From the cell containing the given text, extract its center point as [x, y] coordinate. 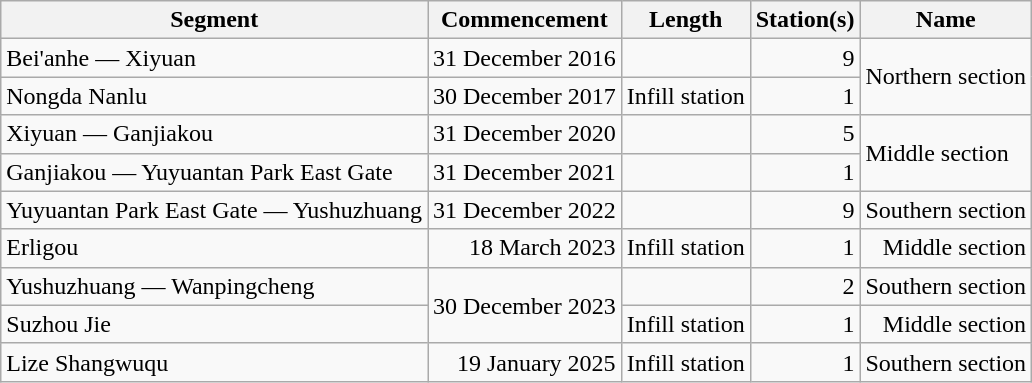
18 March 2023 [525, 248]
Northern section [946, 77]
30 December 2023 [525, 305]
Lize Shangwuqu [214, 362]
Nongda Nanlu [214, 96]
Segment [214, 20]
5 [805, 134]
31 December 2016 [525, 58]
30 December 2017 [525, 96]
Yuyuantan Park East Gate — Yushuzhuang [214, 210]
Ganjiakou — Yuyuantan Park East Gate [214, 172]
2 [805, 286]
Bei'anhe — Xiyuan [214, 58]
Yushuzhuang — Wanpingcheng [214, 286]
Length [686, 20]
31 December 2020 [525, 134]
Commencement [525, 20]
Name [946, 20]
Erligou [214, 248]
Suzhou Jie [214, 324]
31 December 2021 [525, 172]
19 January 2025 [525, 362]
Xiyuan — Ganjiakou [214, 134]
31 December 2022 [525, 210]
Station(s) [805, 20]
